For the text-containing cell, return its midpoint in [x, y] coordinate format. 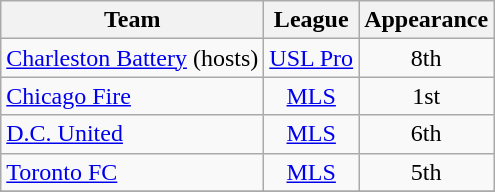
USL Pro [312, 58]
8th [426, 58]
5th [426, 172]
6th [426, 134]
Chicago Fire [132, 96]
Team [132, 20]
Appearance [426, 20]
Toronto FC [132, 172]
1st [426, 96]
League [312, 20]
Charleston Battery (hosts) [132, 58]
D.C. United [132, 134]
